Capture the cell that displays the provided text and extract its (x, y) central coordinate. 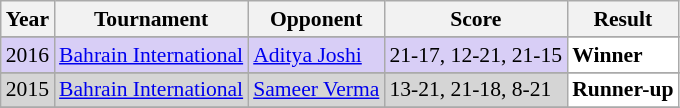
Tournament (151, 19)
Aditya Joshi (316, 55)
Year (28, 19)
Opponent (316, 19)
Winner (622, 55)
13-21, 21-18, 8-21 (476, 90)
2015 (28, 90)
Result (622, 19)
2016 (28, 55)
Runner-up (622, 90)
Sameer Verma (316, 90)
Score (476, 19)
21-17, 12-21, 21-15 (476, 55)
